Output the [x, y] coordinate of the center of the cell containing the given text.  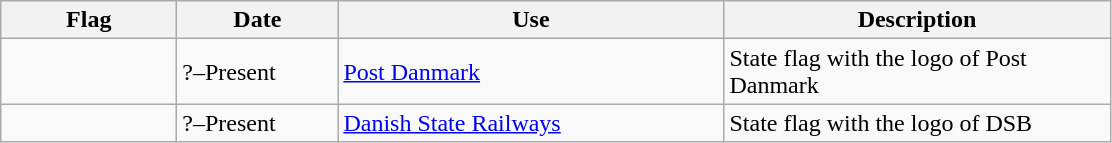
Flag [89, 20]
Post Danmark [531, 72]
Danish State Railways [531, 123]
State flag with the logo of Post Danmark [917, 72]
Description [917, 20]
Date [258, 20]
State flag with the logo of DSB [917, 123]
Use [531, 20]
